Locate the cell with the specified text and output its (X, Y) center coordinate. 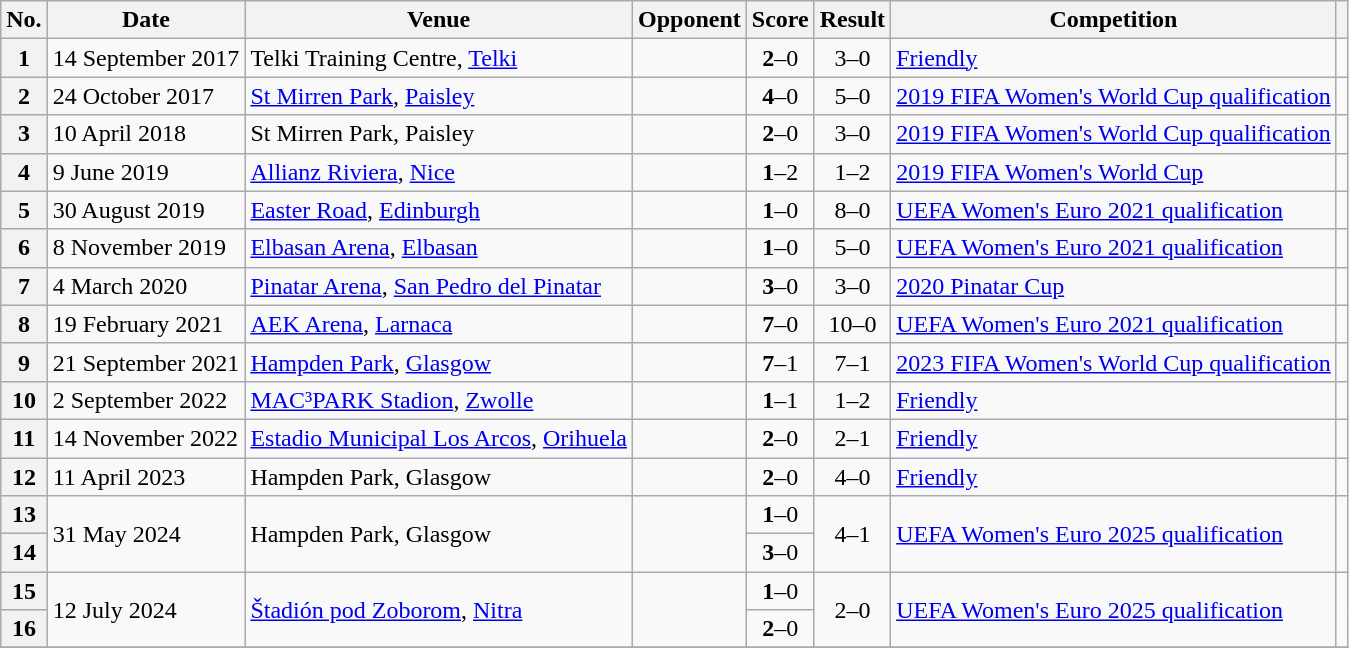
10 (24, 400)
No. (24, 20)
4 March 2020 (146, 286)
2–1 (852, 438)
12 (24, 477)
24 October 2017 (146, 96)
11 (24, 438)
4–1 (852, 534)
10–0 (852, 324)
Elbasan Arena, Elbasan (439, 248)
2 (24, 96)
10 April 2018 (146, 134)
11 April 2023 (146, 477)
2019 FIFA Women's World Cup (1114, 172)
Date (146, 20)
2020 Pinatar Cup (1114, 286)
1–1 (780, 400)
Easter Road, Edinburgh (439, 210)
AEK Arena, Larnaca (439, 324)
Competition (1114, 20)
Telki Training Centre, Telki (439, 58)
12 July 2024 (146, 610)
Score (780, 20)
Pinatar Arena, San Pedro del Pinatar (439, 286)
5 (24, 210)
Opponent (690, 20)
Štadión pod Zoborom, Nitra (439, 610)
Estadio Municipal Los Arcos, Orihuela (439, 438)
31 May 2024 (146, 534)
19 February 2021 (146, 324)
Result (852, 20)
4 (24, 172)
8–0 (852, 210)
MAC³PARK Stadion, Zwolle (439, 400)
Venue (439, 20)
15 (24, 591)
14 November 2022 (146, 438)
2 September 2022 (146, 400)
8 November 2019 (146, 248)
9 June 2019 (146, 172)
8 (24, 324)
7–0 (780, 324)
9 (24, 362)
14 (24, 553)
21 September 2021 (146, 362)
30 August 2019 (146, 210)
2023 FIFA Women's World Cup qualification (1114, 362)
7 (24, 286)
3 (24, 134)
14 September 2017 (146, 58)
6 (24, 248)
1 (24, 58)
Allianz Riviera, Nice (439, 172)
13 (24, 515)
16 (24, 629)
